From the cell containing the given text, extract its center point as [X, Y] coordinate. 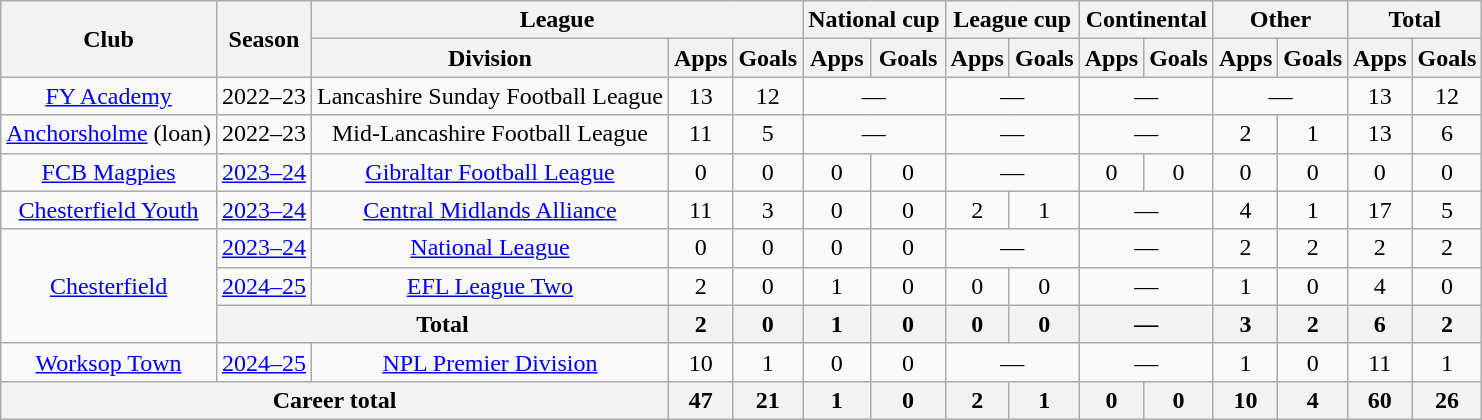
FCB Magpies [109, 172]
Club [109, 39]
Chesterfield [109, 286]
National League [490, 248]
League cup [1012, 20]
FY Academy [109, 96]
Anchorsholme (loan) [109, 134]
Gibraltar Football League [490, 172]
21 [768, 400]
Worksop Town [109, 362]
60 [1380, 400]
26 [1447, 400]
League [556, 20]
Season [264, 39]
Lancashire Sunday Football League [490, 96]
NPL Premier Division [490, 362]
Other [1280, 20]
Central Midlands Alliance [490, 210]
EFL League Two [490, 286]
Chesterfield Youth [109, 210]
Division [490, 58]
17 [1380, 210]
47 [700, 400]
Continental [1146, 20]
Career total [335, 400]
National cup [874, 20]
Mid-Lancashire Football League [490, 134]
